Locate the cell with the specified text and output its [x, y] center coordinate. 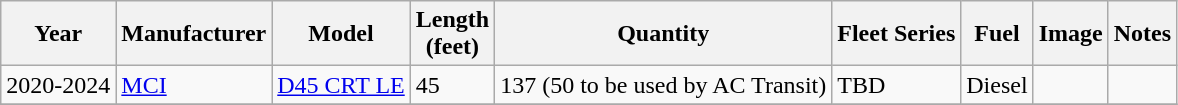
D45 CRT LE [342, 85]
Notes [1142, 34]
Fuel [997, 34]
Length(feet) [452, 34]
Diesel [997, 85]
Year [58, 34]
2020-2024 [58, 85]
Manufacturer [194, 34]
Quantity [664, 34]
Fleet Series [896, 34]
137 (50 to be used by AC Transit) [664, 85]
TBD [896, 85]
MCI [194, 85]
Image [1070, 34]
Model [342, 34]
45 [452, 85]
